Locate the cell with the specified text and output its (X, Y) center coordinate. 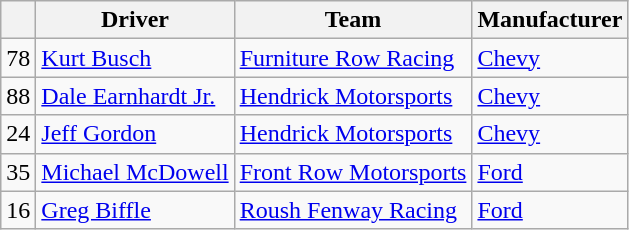
16 (18, 210)
Jeff Gordon (135, 134)
Team (353, 20)
Furniture Row Racing (353, 58)
Manufacturer (550, 20)
Dale Earnhardt Jr. (135, 96)
Michael McDowell (135, 172)
Driver (135, 20)
88 (18, 96)
Greg Biffle (135, 210)
Roush Fenway Racing (353, 210)
24 (18, 134)
35 (18, 172)
78 (18, 58)
Kurt Busch (135, 58)
Front Row Motorsports (353, 172)
